Return (x, y) of the center of cell containing provided text 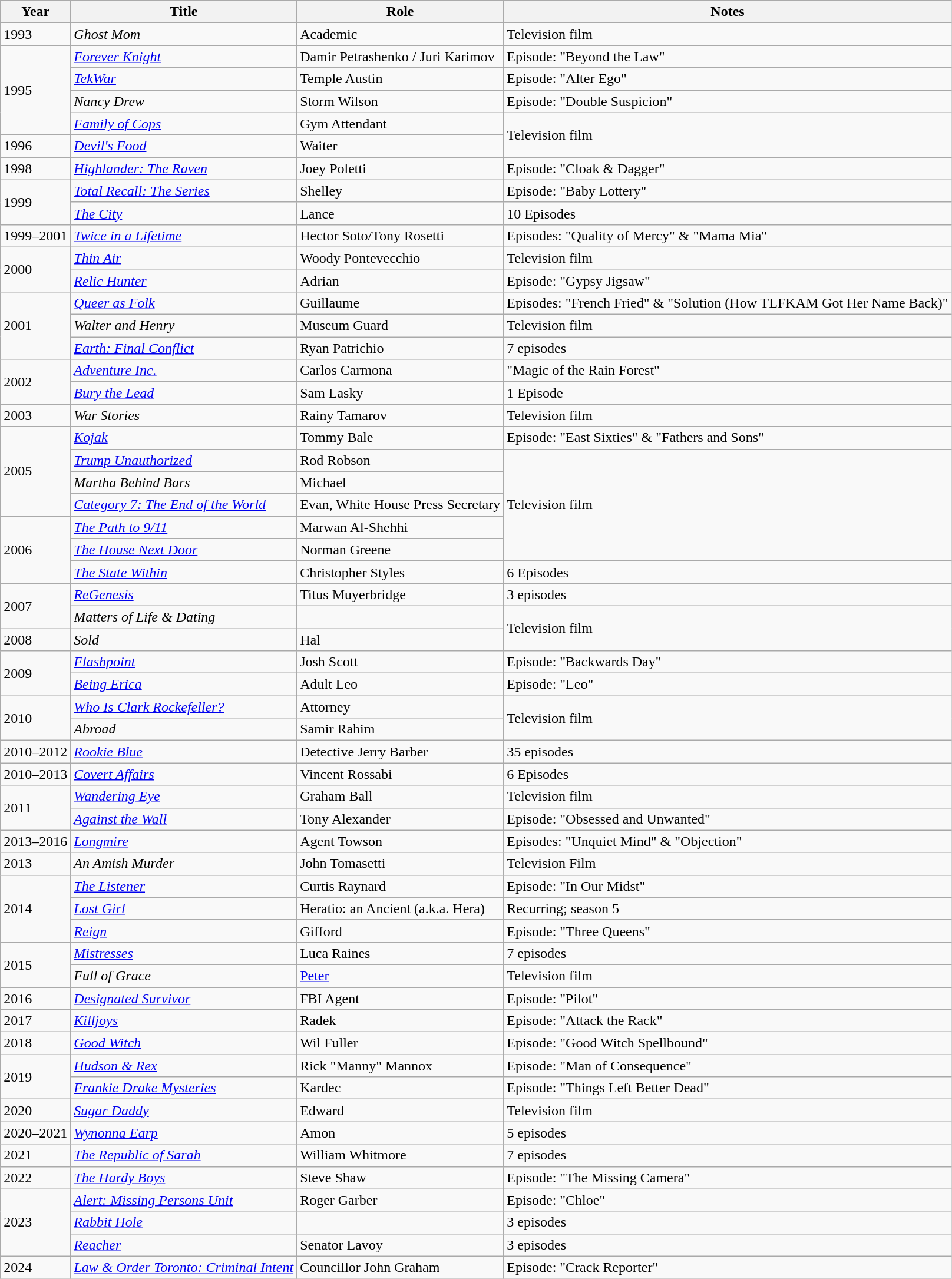
2011 (35, 808)
Heratio: an Ancient (a.k.a. Hera) (401, 908)
Bury the Lead (184, 393)
35 episodes (728, 752)
Episode: "Chloe" (728, 1200)
Highlander: The Raven (184, 168)
Devil's Food (184, 146)
Michael (401, 482)
2024 (35, 1267)
2015 (35, 964)
2013–2016 (35, 841)
2008 (35, 639)
The Hardy Boys (184, 1178)
10 Episodes (728, 213)
2020–2021 (35, 1133)
Norman Greene (401, 550)
ReGenesis (184, 594)
Tommy Bale (401, 438)
War Stories (184, 415)
Walter and Henry (184, 326)
Joey Poletti (401, 168)
Twice in a Lifetime (184, 236)
Temple Austin (401, 79)
Museum Guard (401, 326)
2007 (35, 606)
Relic Hunter (184, 281)
Carlos Carmona (401, 371)
Wynonna Earp (184, 1133)
Episodes: "Unquiet Mind" & "Objection" (728, 841)
Evan, White House Press Secretary (401, 505)
Steve Shaw (401, 1178)
1 Episode (728, 393)
Episode: "Obsessed and Unwanted" (728, 819)
FBI Agent (401, 999)
Roger Garber (401, 1200)
2014 (35, 908)
Shelley (401, 191)
Samir Rahim (401, 729)
Detective Jerry Barber (401, 752)
Episode: "Attack the Rack" (728, 1021)
5 episodes (728, 1133)
Luca Raines (401, 953)
Ghost Mom (184, 34)
Queer as Folk (184, 303)
Wil Fuller (401, 1043)
Vincent Rossabi (401, 774)
Killjoys (184, 1021)
Against the Wall (184, 819)
Forever Knight (184, 57)
Adrian (401, 281)
Being Erica (184, 685)
Christopher Styles (401, 572)
Hector Soto/Tony Rosetti (401, 236)
Episode: "Man of Consequence" (728, 1066)
Gym Attendant (401, 124)
Episode: "The Missing Camera" (728, 1178)
Family of Cops (184, 124)
Wandering Eye (184, 797)
Who Is Clark Rockefeller? (184, 707)
Episode: "Double Suspicion" (728, 101)
Titus Muyerbridge (401, 594)
Episodes: "Quality of Mercy" & "Mama Mia" (728, 236)
Guillaume (401, 303)
Good Witch (184, 1043)
Role (401, 12)
The House Next Door (184, 550)
Marwan Al-Shehhi (401, 527)
2010–2012 (35, 752)
Rabbit Hole (184, 1222)
Hudson & Rex (184, 1066)
Curtis Raynard (401, 886)
Sugar Daddy (184, 1111)
The Path to 9/11 (184, 527)
Martha Behind Bars (184, 482)
Nancy Drew (184, 101)
Episode: "In Our Midst" (728, 886)
1999 (35, 202)
Episode: "Beyond the Law" (728, 57)
2009 (35, 673)
2021 (35, 1155)
Category 7: The End of the World (184, 505)
2022 (35, 1178)
Trump Unauthorized (184, 460)
Rod Robson (401, 460)
2016 (35, 999)
2006 (35, 550)
Designated Survivor (184, 999)
2003 (35, 415)
2023 (35, 1222)
"Magic of the Rain Forest" (728, 371)
1993 (35, 34)
Damir Petrashenko / Juri Karimov (401, 57)
Episode: "Baby Lottery" (728, 191)
Adventure Inc. (184, 371)
Edward (401, 1111)
Notes (728, 12)
Flashpoint (184, 662)
Peter (401, 976)
2002 (35, 382)
William Whitmore (401, 1155)
Episode: "Alter Ego" (728, 79)
John Tomasetti (401, 864)
2010 (35, 718)
2010–2013 (35, 774)
Episode: "Gypsy Jigsaw" (728, 281)
Lance (401, 213)
2005 (35, 471)
Mistresses (184, 953)
Gifford (401, 931)
The City (184, 213)
Attorney (401, 707)
Graham Ball (401, 797)
Sam Lasky (401, 393)
Kojak (184, 438)
1996 (35, 146)
Abroad (184, 729)
Year (35, 12)
Ryan Patrichio (401, 348)
Episode: "Things Left Better Dead" (728, 1088)
Amon (401, 1133)
Episode: "Pilot" (728, 999)
Radek (401, 1021)
Agent Towson (401, 841)
Kardec (401, 1088)
Episode: "Three Queens" (728, 931)
Alert: Missing Persons Unit (184, 1200)
The State Within (184, 572)
Total Recall: The Series (184, 191)
Episode: "Cloak & Dagger" (728, 168)
TekWar (184, 79)
2017 (35, 1021)
Sold (184, 639)
Rick "Manny" Mannox (401, 1066)
1995 (35, 90)
Academic (401, 34)
Senator Lavoy (401, 1245)
Episode: "Leo" (728, 685)
2013 (35, 864)
Storm Wilson (401, 101)
Television Film (728, 864)
Episode: "Good Witch Spellbound" (728, 1043)
Law & Order Toronto: Criminal Intent (184, 1267)
1998 (35, 168)
Tony Alexander (401, 819)
Councillor John Graham (401, 1267)
Hal (401, 639)
Full of Grace (184, 976)
Covert Affairs (184, 774)
Adult Leo (401, 685)
Earth: Final Conflict (184, 348)
Rainy Tamarov (401, 415)
Episode: "Crack Reporter" (728, 1267)
Episode: "Backwards Day" (728, 662)
The Listener (184, 886)
An Amish Murder (184, 864)
Lost Girl (184, 908)
The Republic of Sarah (184, 1155)
2001 (35, 326)
Title (184, 12)
Recurring; season 5 (728, 908)
Josh Scott (401, 662)
Episodes: "French Fried" & "Solution (How TLFKAM Got Her Name Back)" (728, 303)
2018 (35, 1043)
Episode: "East Sixties" & "Fathers and Sons" (728, 438)
Matters of Life & Dating (184, 617)
Longmire (184, 841)
1999–2001 (35, 236)
Frankie Drake Mysteries (184, 1088)
Waiter (401, 146)
Reign (184, 931)
2000 (35, 269)
Woody Pontevecchio (401, 258)
Thin Air (184, 258)
2020 (35, 1111)
Reacher (184, 1245)
2019 (35, 1077)
Rookie Blue (184, 752)
